Return (X, Y) of the center of cell containing provided text 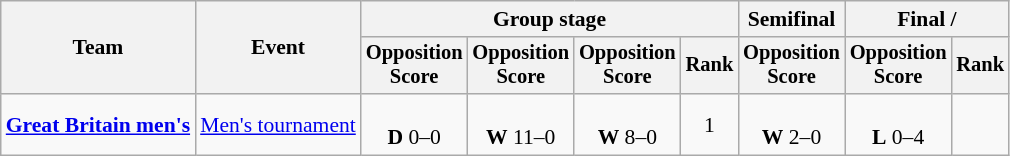
Team (98, 48)
Event (278, 48)
L 0–4 (898, 124)
W 11–0 (520, 124)
Men's tournament (278, 124)
W 2–0 (792, 124)
Great Britain men's (98, 124)
Semifinal (792, 19)
1 (710, 124)
D 0–0 (414, 124)
Final / (927, 19)
W 8–0 (628, 124)
Group stage (550, 19)
